Return the [x, y] coordinate for the center point of the cell that contains the specified text.  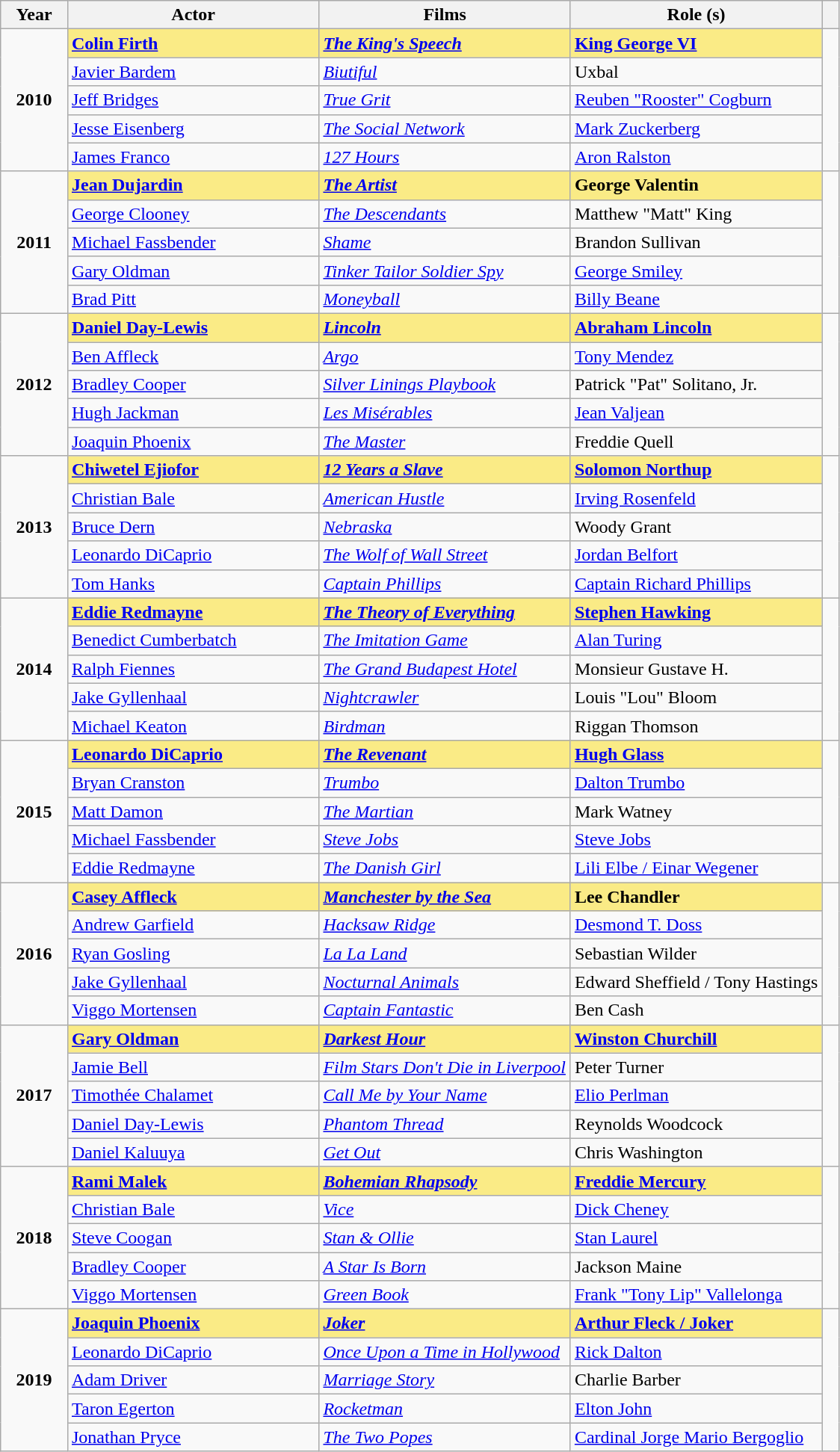
Rocketman [445, 1409]
Captain Fantastic [445, 1010]
Matthew "Matt" King [696, 214]
Abraham Lincoln [696, 327]
Moneyball [445, 299]
Jordan Belfort [696, 555]
Hugh Jackman [193, 413]
Desmond T. Doss [696, 925]
Silver Linings Playbook [445, 385]
Rick Dalton [696, 1352]
The Theory of Everything [445, 612]
Darkest Hour [445, 1039]
Louis "Lou" Bloom [696, 697]
A Star Is Born [445, 1267]
Mark Watney [696, 811]
Brandon Sullivan [696, 242]
The Wolf of Wall Street [445, 555]
Captain Phillips [445, 584]
Michael Keaton [193, 726]
Solomon Northup [696, 470]
Ben Cash [696, 1010]
Bryan Cranston [193, 782]
Matt Damon [193, 811]
The Grand Budapest Hotel [445, 669]
Les Misérables [445, 413]
Daniel Kaluuya [193, 1152]
Javier Bardem [193, 72]
Taron Egerton [193, 1409]
Cardinal Jorge Mario Bergoglio [696, 1437]
Jeff Bridges [193, 100]
Year [34, 15]
2019 [34, 1380]
Vice [445, 1209]
Edward Sheffield / Tony Hastings [696, 982]
Riggan Thomson [696, 726]
Colin Firth [193, 43]
Once Upon a Time in Hollywood [445, 1352]
Stephen Hawking [696, 612]
Uxbal [696, 72]
Stan & Ollie [445, 1238]
2016 [34, 954]
George Smiley [696, 271]
2018 [34, 1238]
2010 [34, 100]
The Descendants [445, 214]
Trumbo [445, 782]
Peter Turner [696, 1067]
Stan Laurel [696, 1238]
Aron Ralston [696, 157]
Jesse Eisenberg [193, 129]
2014 [34, 669]
The Danish Girl [445, 868]
Ben Affleck [193, 356]
Nightcrawler [445, 697]
Film Stars Don't Die in Liverpool [445, 1067]
Nocturnal Animals [445, 982]
2012 [34, 384]
The Artist [445, 185]
Role (s) [696, 15]
King George VI [696, 43]
Marriage Story [445, 1380]
Nebraska [445, 527]
Arthur Fleck / Joker [696, 1323]
2011 [34, 242]
Hacksaw Ridge [445, 925]
Chiwetel Ejiofor [193, 470]
American Hustle [445, 498]
Chris Washington [696, 1152]
Ralph Fiennes [193, 669]
Films [445, 15]
The Imitation Game [445, 640]
The Martian [445, 811]
Birdman [445, 726]
Tom Hanks [193, 584]
Shame [445, 242]
Sebastian Wilder [696, 954]
Elio Perlman [696, 1096]
Hugh Glass [696, 754]
2015 [34, 811]
Bohemian Rhapsody [445, 1181]
Dick Cheney [696, 1209]
Tinker Tailor Soldier Spy [445, 271]
Andrew Garfield [193, 925]
The King's Speech [445, 43]
12 Years a Slave [445, 470]
The Revenant [445, 754]
Dalton Trumbo [696, 782]
Green Book [445, 1295]
Woody Grant [696, 527]
Actor [193, 15]
Reuben "Rooster" Cogburn [696, 100]
Tony Mendez [696, 356]
Call Me by Your Name [445, 1096]
Jackson Maine [696, 1267]
Jean Valjean [696, 413]
Lili Elbe / Einar Wegener [696, 868]
Biutiful [445, 72]
Steve Coogan [193, 1238]
Rami Malek [193, 1181]
Joker [445, 1323]
Lincoln [445, 327]
Phantom Thread [445, 1124]
Get Out [445, 1152]
Freddie Quell [696, 442]
Elton John [696, 1409]
Bruce Dern [193, 527]
Winston Churchill [696, 1039]
Reynolds Woodcock [696, 1124]
2013 [34, 527]
127 Hours [445, 157]
George Valentin [696, 185]
Charlie Barber [696, 1380]
Ryan Gosling [193, 954]
Argo [445, 356]
Frank "Tony Lip" Vallelonga [696, 1295]
Timothée Chalamet [193, 1096]
Casey Affleck [193, 897]
Freddie Mercury [696, 1181]
Billy Beane [696, 299]
True Grit [445, 100]
Lee Chandler [696, 897]
Irving Rosenfeld [696, 498]
2017 [34, 1096]
Alan Turing [696, 640]
Manchester by the Sea [445, 897]
Mark Zuckerberg [696, 129]
The Master [445, 442]
Jean Dujardin [193, 185]
Patrick "Pat" Solitano, Jr. [696, 385]
Brad Pitt [193, 299]
Captain Richard Phillips [696, 584]
Jonathan Pryce [193, 1437]
Jamie Bell [193, 1067]
La La Land [445, 954]
Monsieur Gustave H. [696, 669]
George Clooney [193, 214]
The Two Popes [445, 1437]
The Social Network [445, 129]
Benedict Cumberbatch [193, 640]
James Franco [193, 157]
Adam Driver [193, 1380]
